Output the (x, y) coordinate of the center of the cell containing the given text.  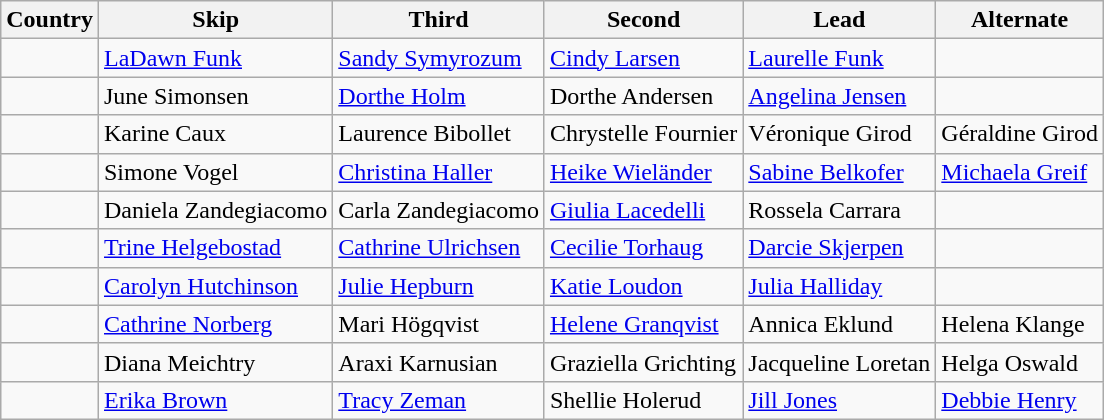
Christina Haller (439, 172)
Géraldine Girod (1020, 134)
Dorthe Andersen (643, 96)
Trine Helgebostad (215, 248)
Helena Klange (1020, 324)
Laurence Bibollet (439, 134)
Michaela Greif (1020, 172)
Angelina Jensen (840, 96)
Country (50, 20)
Véronique Girod (840, 134)
Heike Wieländer (643, 172)
Diana Meichtry (215, 362)
Cathrine Ulrichsen (439, 248)
Mari Högqvist (439, 324)
Annica Eklund (840, 324)
Tracy Zeman (439, 400)
Graziella Grichting (643, 362)
Giulia Lacedelli (643, 210)
Carolyn Hutchinson (215, 286)
Skip (215, 20)
Chrystelle Fournier (643, 134)
Araxi Karnusian (439, 362)
Jacqueline Loretan (840, 362)
Third (439, 20)
Debbie Henry (1020, 400)
Sabine Belkofer (840, 172)
Carla Zandegiacomo (439, 210)
Cecilie Torhaug (643, 248)
LaDawn Funk (215, 58)
Julie Hepburn (439, 286)
Simone Vogel (215, 172)
Sandy Symyrozum (439, 58)
Erika Brown (215, 400)
June Simonsen (215, 96)
Dorthe Holm (439, 96)
Alternate (1020, 20)
Cathrine Norberg (215, 324)
Rossela Carrara (840, 210)
Darcie Skjerpen (840, 248)
Julia Halliday (840, 286)
Jill Jones (840, 400)
Helene Granqvist (643, 324)
Lead (840, 20)
Katie Loudon (643, 286)
Helga Oswald (1020, 362)
Laurelle Funk (840, 58)
Karine Caux (215, 134)
Shellie Holerud (643, 400)
Second (643, 20)
Daniela Zandegiacomo (215, 210)
Cindy Larsen (643, 58)
